Find where the given text appears and provide that cell's center as (x, y) coordinate. 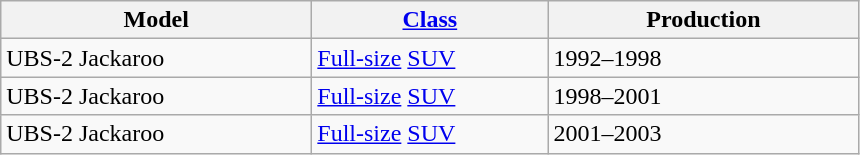
Class (430, 20)
2001–2003 (704, 134)
1992–1998 (704, 58)
1998–2001 (704, 96)
Production (704, 20)
Model (156, 20)
